Find where the given text appears and provide that cell's center as [X, Y] coordinate. 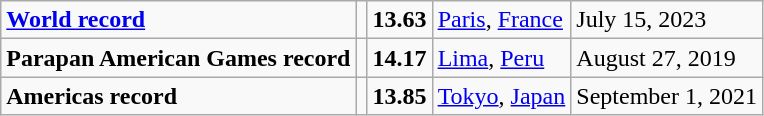
Lima, Peru [502, 58]
July 15, 2023 [667, 20]
World record [178, 20]
Americas record [178, 96]
13.63 [400, 20]
13.85 [400, 96]
August 27, 2019 [667, 58]
September 1, 2021 [667, 96]
Tokyo, Japan [502, 96]
14.17 [400, 58]
Parapan American Games record [178, 58]
Paris, France [502, 20]
